Detect which cell encompasses the target text, then output its (X, Y) center coordinate. 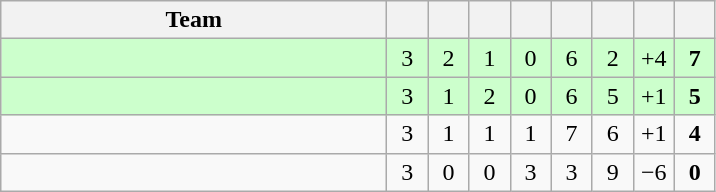
4 (694, 134)
+4 (654, 58)
9 (612, 172)
Team (194, 20)
−6 (654, 172)
